Return the [X, Y] coordinate for the center point of the cell that contains the specified text.  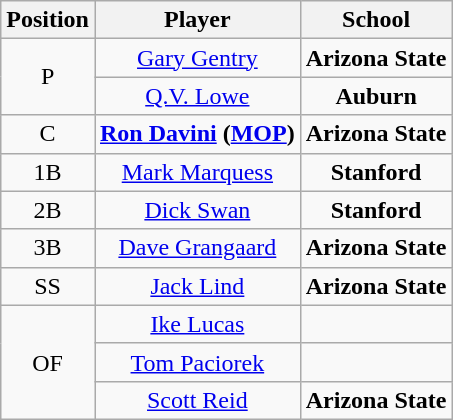
SS [48, 286]
3B [48, 248]
2B [48, 210]
Dave Grangaard [197, 248]
Mark Marquess [197, 172]
Q.V. Lowe [197, 96]
Tom Paciorek [197, 362]
Scott Reid [197, 400]
Auburn [376, 96]
Ron Davini (MOP) [197, 134]
Player [197, 20]
School [376, 20]
P [48, 77]
Gary Gentry [197, 58]
Jack Lind [197, 286]
OF [48, 362]
C [48, 134]
Position [48, 20]
1B [48, 172]
Ike Lucas [197, 324]
Dick Swan [197, 210]
